Capture the cell that displays the provided text and extract its (X, Y) central coordinate. 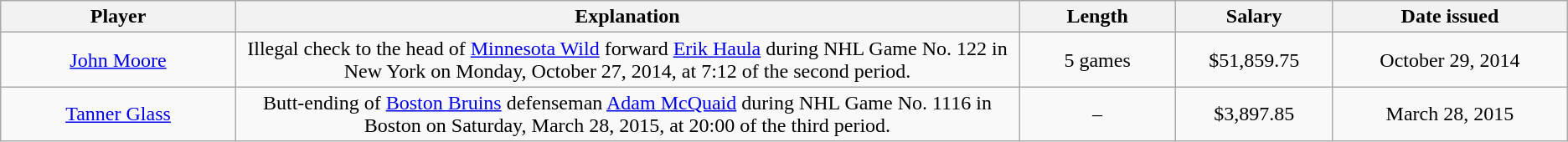
Date issued (1451, 17)
5 games (1097, 60)
John Moore (119, 60)
Player (119, 17)
Explanation (627, 17)
Butt-ending of Boston Bruins defenseman Adam McQuaid during NHL Game No. 1116 in Boston on Saturday, March 28, 2015, at 20:00 of the third period. (627, 114)
March 28, 2015 (1451, 114)
Length (1097, 17)
$51,859.75 (1255, 60)
Tanner Glass (119, 114)
– (1097, 114)
$3,897.85 (1255, 114)
Salary (1255, 17)
October 29, 2014 (1451, 60)
